Provide the (X, Y) coordinate of the cell's center where the given text is located.  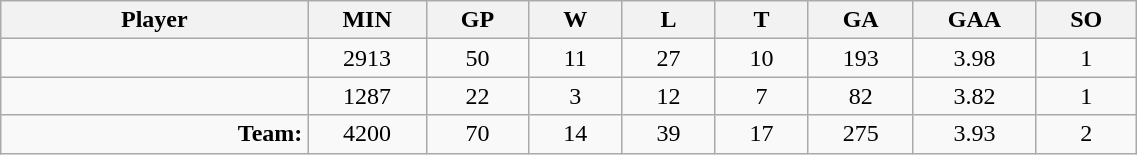
10 (762, 58)
11 (576, 58)
3.98 (974, 58)
50 (477, 58)
2 (1086, 134)
GA (860, 20)
70 (477, 134)
MIN (367, 20)
17 (762, 134)
27 (668, 58)
12 (668, 96)
82 (860, 96)
Team: (154, 134)
3 (576, 96)
4200 (367, 134)
L (668, 20)
T (762, 20)
2913 (367, 58)
7 (762, 96)
22 (477, 96)
14 (576, 134)
GAA (974, 20)
GP (477, 20)
SO (1086, 20)
Player (154, 20)
1287 (367, 96)
39 (668, 134)
3.93 (974, 134)
W (576, 20)
3.82 (974, 96)
193 (860, 58)
275 (860, 134)
